Find where the given text appears and provide that cell's center as [x, y] coordinate. 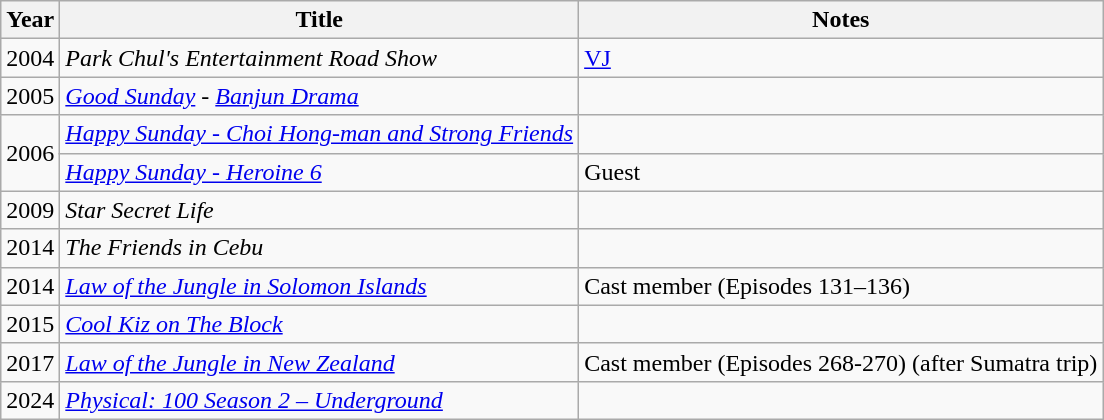
Star Secret Life [320, 210]
Guest [841, 172]
Law of the Jungle in New Zealand [320, 362]
Title [320, 20]
VJ [841, 58]
The Friends in Cebu [320, 248]
Cast member (Episodes 131–136) [841, 286]
Physical: 100 Season 2 – Underground [320, 400]
2015 [30, 324]
Cast member (Episodes 268-270) (after Sumatra trip) [841, 362]
2009 [30, 210]
Law of the Jungle in Solomon Islands [320, 286]
Year [30, 20]
2005 [30, 96]
Park Chul's Entertainment Road Show [320, 58]
Notes [841, 20]
2004 [30, 58]
2017 [30, 362]
2024 [30, 400]
Happy Sunday - Heroine 6 [320, 172]
Happy Sunday - Choi Hong-man and Strong Friends [320, 134]
2006 [30, 153]
Good Sunday - Banjun Drama [320, 96]
Cool Kiz on The Block [320, 324]
